Identify which cell holds the provided text, then report its (X, Y) central coordinate. 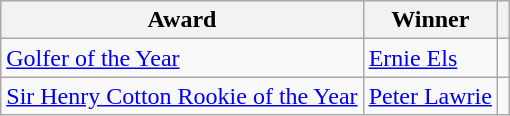
Award (182, 20)
Ernie Els (430, 58)
Golfer of the Year (182, 58)
Peter Lawrie (430, 96)
Winner (430, 20)
Sir Henry Cotton Rookie of the Year (182, 96)
